Capture the cell that displays the provided text and extract its (X, Y) central coordinate. 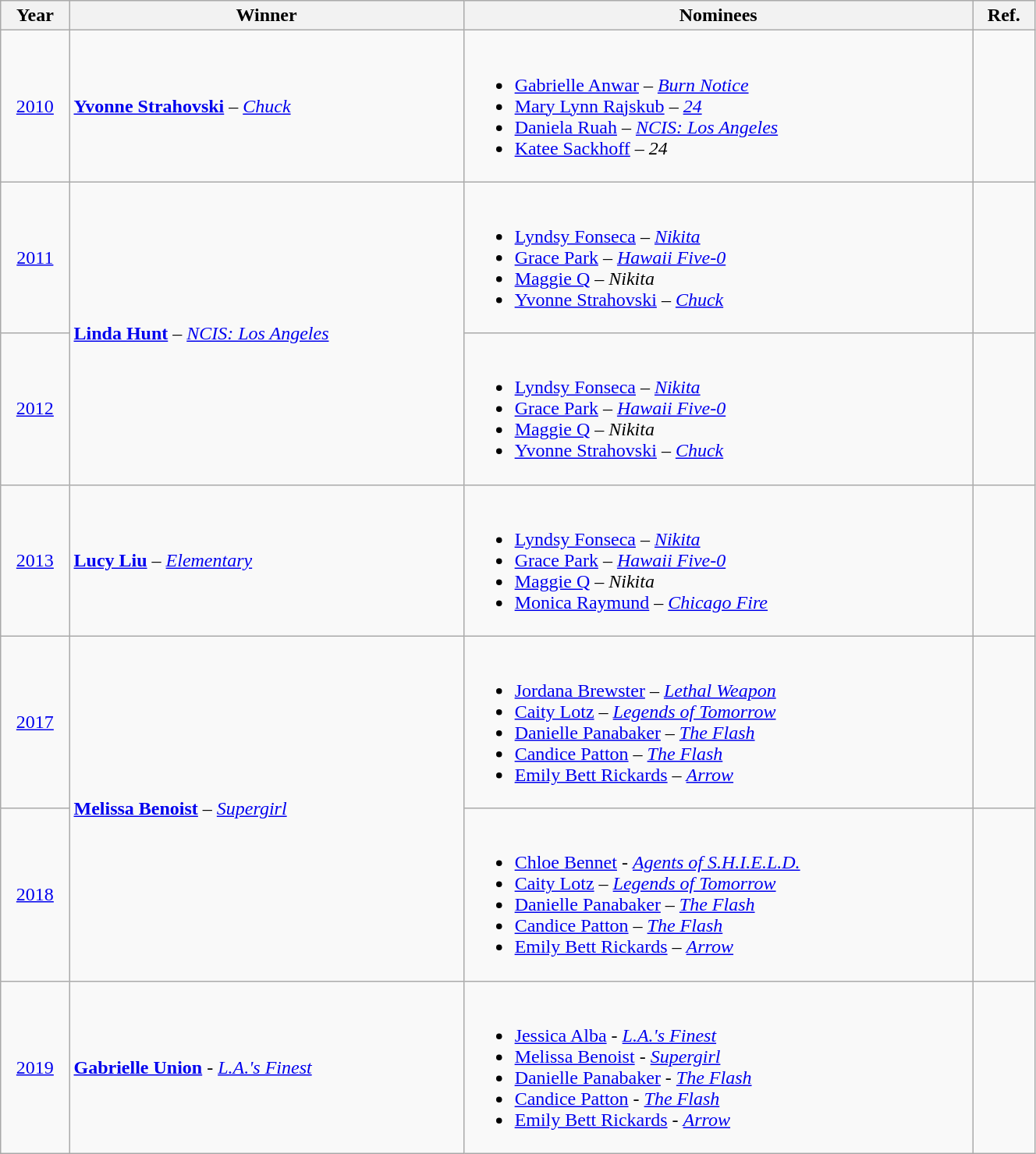
2011 (35, 257)
Ref. (1003, 16)
Linda Hunt – NCIS: Los Angeles (267, 333)
2010 (35, 106)
2019 (35, 1067)
Yvonne Strahovski – Chuck (267, 106)
Melissa Benoist – Supergirl (267, 808)
Year (35, 16)
Jessica Alba - L.A.'s FinestMelissa Benoist - SupergirlDanielle Panabaker - The FlashCandice Patton - The FlashEmily Bett Rickards - Arrow (718, 1067)
Gabrielle Anwar – Burn NoticeMary Lynn Rajskub – 24Daniela Ruah – NCIS: Los AngelesKatee Sackhoff – 24 (718, 106)
Gabrielle Union - L.A.'s Finest (267, 1067)
Winner (267, 16)
2018 (35, 894)
2017 (35, 723)
Lucy Liu – Elementary (267, 560)
2012 (35, 409)
Lyndsy Fonseca – NikitaGrace Park – Hawaii Five-0Maggie Q – NikitaMonica Raymund – Chicago Fire (718, 560)
Nominees (718, 16)
Jordana Brewster – Lethal WeaponCaity Lotz – Legends of TomorrowDanielle Panabaker – The FlashCandice Patton – The FlashEmily Bett Rickards – Arrow (718, 723)
2013 (35, 560)
